Provide the [x, y] coordinate of the cell's center where the given text is located.  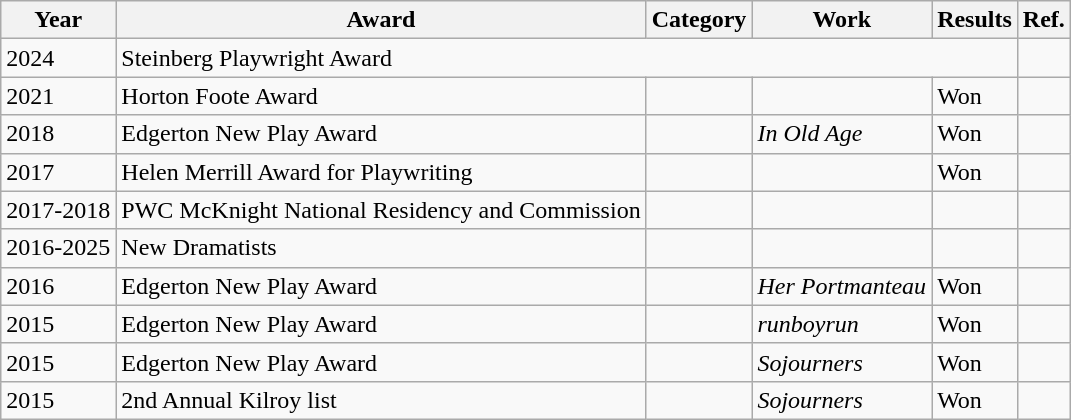
2017-2018 [58, 210]
Ref. [1044, 20]
2016 [58, 286]
2nd Annual Kilroy list [381, 400]
Her Portmanteau [842, 286]
Category [699, 20]
2021 [58, 96]
Award [381, 20]
Helen Merrill Award for Playwriting [381, 172]
2024 [58, 58]
2017 [58, 172]
PWC McKnight National Residency and Commission [381, 210]
Horton Foote Award [381, 96]
Year [58, 20]
New Dramatists [381, 248]
Work [842, 20]
In Old Age [842, 134]
Results [975, 20]
2016-2025 [58, 248]
Steinberg Playwright Award [567, 58]
2018 [58, 134]
runboyrun [842, 324]
